Find where the given text appears and provide that cell's center as [X, Y] coordinate. 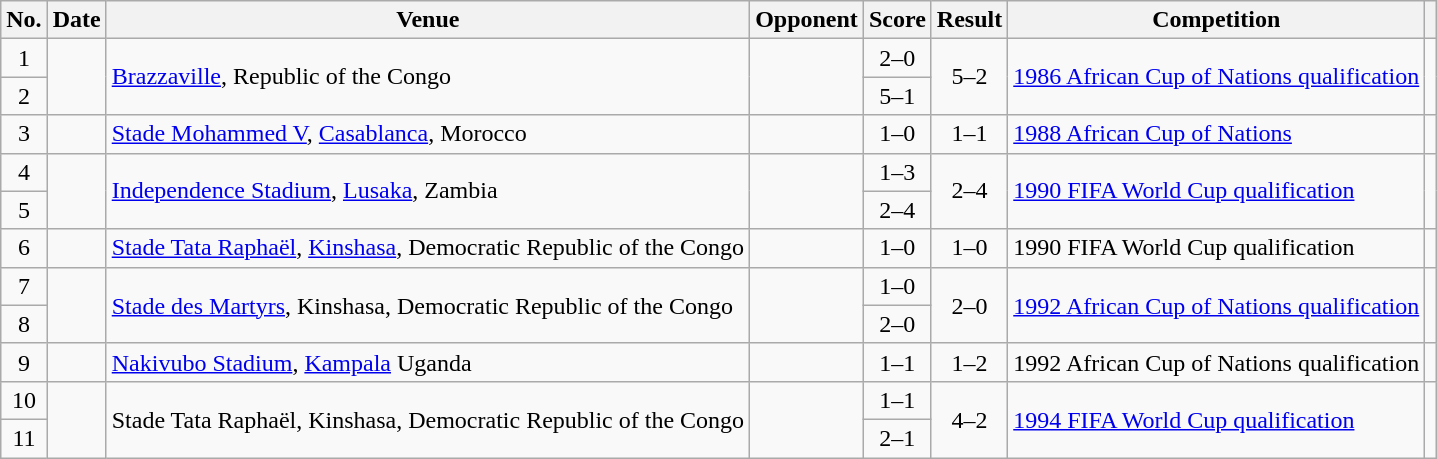
Date [76, 20]
6 [24, 248]
5–2 [969, 77]
Result [969, 20]
Venue [428, 20]
2–1 [897, 438]
Score [897, 20]
Stade Mohammed V, Casablanca, Morocco [428, 134]
Independence Stadium, Lusaka, Zambia [428, 191]
2 [24, 96]
7 [24, 286]
4–2 [969, 419]
1988 African Cup of Nations [1216, 134]
Competition [1216, 20]
8 [24, 324]
4 [24, 172]
3 [24, 134]
5 [24, 210]
1–3 [897, 172]
Nakivubo Stadium, Kampala Uganda [428, 362]
9 [24, 362]
1–2 [969, 362]
1986 African Cup of Nations qualification [1216, 77]
Stade des Martyrs, Kinshasa, Democratic Republic of the Congo [428, 305]
11 [24, 438]
5–1 [897, 96]
1994 FIFA World Cup qualification [1216, 419]
10 [24, 400]
Opponent [807, 20]
1 [24, 58]
Brazzaville, Republic of the Congo [428, 77]
No. [24, 20]
